Return [X, Y] of the center of cell containing provided text 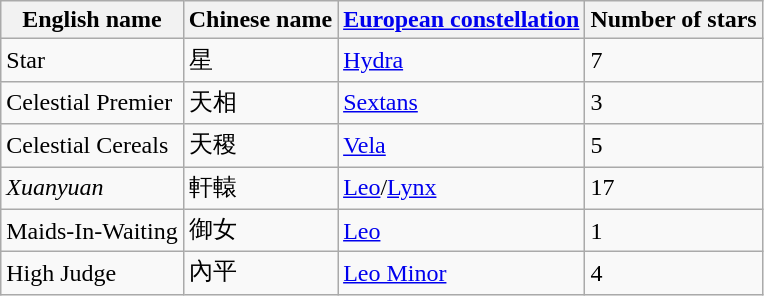
Chinese name [260, 20]
3 [674, 102]
High Judge [92, 274]
天相 [260, 102]
17 [674, 188]
星 [260, 60]
4 [674, 274]
1 [674, 230]
Leo [462, 230]
Hydra [462, 60]
Sextans [462, 102]
內平 [260, 274]
軒轅 [260, 188]
Celestial Premier [92, 102]
English name [92, 20]
御女 [260, 230]
5 [674, 146]
Star [92, 60]
Leo/Lynx [462, 188]
European constellation [462, 20]
7 [674, 60]
Xuanyuan [92, 188]
Celestial Cereals [92, 146]
Leo Minor [462, 274]
Number of stars [674, 20]
天稷 [260, 146]
Maids-In-Waiting [92, 230]
Vela [462, 146]
